Detect which cell encompasses the target text, then output its [x, y] center coordinate. 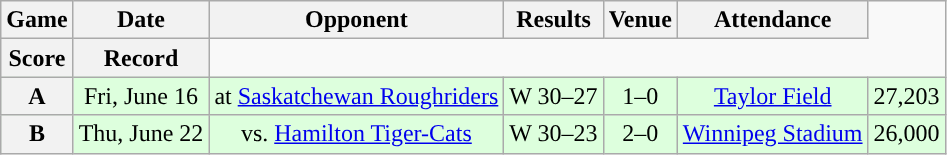
27,203 [906, 96]
Taylor Field [772, 96]
Venue [640, 20]
1–0 [640, 96]
A [37, 96]
vs. Hamilton Tiger-Cats [356, 134]
Winnipeg Stadium [772, 134]
Record [141, 58]
Date [141, 20]
Results [554, 20]
Score [37, 58]
B [37, 134]
Thu, June 22 [141, 134]
26,000 [906, 134]
Opponent [356, 20]
Fri, June 16 [141, 96]
at Saskatchewan Roughriders [356, 96]
Game [37, 20]
W 30–27 [554, 96]
W 30–23 [554, 134]
Attendance [772, 20]
2–0 [640, 134]
